Locate the cell with the specified text and output its [x, y] center coordinate. 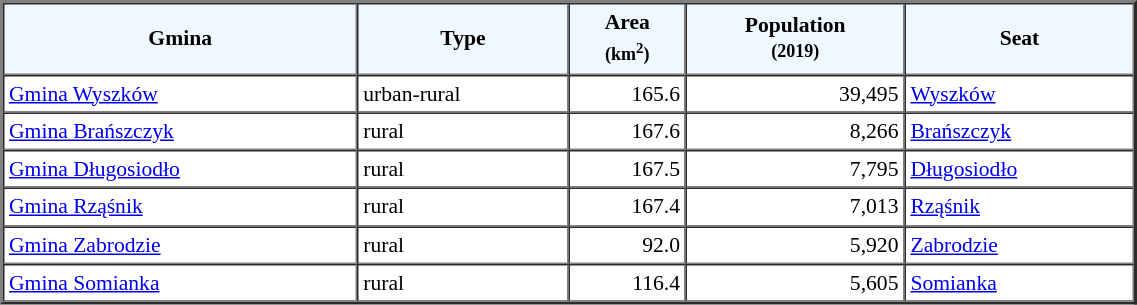
Gmina Wyszków [180, 93]
7,013 [795, 207]
Gmina Somianka [180, 283]
Somianka [1019, 283]
8,266 [795, 131]
Wyszków [1019, 93]
Type [462, 38]
Rząśnik [1019, 207]
Gmina Rząśnik [180, 207]
167.4 [628, 207]
7,795 [795, 169]
92.0 [628, 245]
39,495 [795, 93]
urban-rural [462, 93]
5,920 [795, 245]
Gmina Brańszczyk [180, 131]
5,605 [795, 283]
Długosiodło [1019, 169]
Gmina [180, 38]
Population(2019) [795, 38]
Gmina Zabrodzie [180, 245]
165.6 [628, 93]
Area(km2) [628, 38]
116.4 [628, 283]
Zabrodzie [1019, 245]
Gmina Długosiodło [180, 169]
Seat [1019, 38]
167.6 [628, 131]
167.5 [628, 169]
Brańszczyk [1019, 131]
